Pinpoint the cell where the given text exists, returning its (x, y) midpoint coordinate. 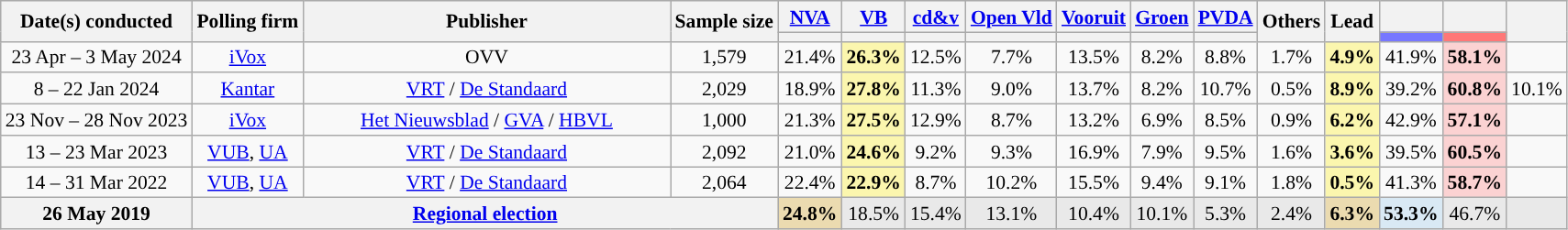
8.9% (1352, 89)
1.8% (1292, 182)
9.2% (936, 151)
5.3% (1226, 214)
13.5% (1094, 57)
10.7% (1226, 89)
24.8% (809, 214)
13 – 23 Mar 2023 (97, 151)
8.5% (1226, 120)
2,064 (725, 182)
0.9% (1292, 120)
Lead (1352, 21)
4.9% (1352, 57)
3.6% (1352, 151)
Date(s) conducted (97, 21)
Groen (1162, 16)
57.1% (1475, 120)
Het Nieuwsblad / GVA / HBVL (486, 120)
1.7% (1292, 57)
21.0% (809, 151)
15.4% (936, 214)
13.2% (1094, 120)
58.7% (1475, 182)
15.5% (1094, 182)
46.7% (1475, 214)
8 – 22 Jan 2024 (97, 89)
VB (873, 16)
27.5% (873, 120)
1,579 (725, 57)
60.5% (1475, 151)
10.4% (1094, 214)
18.5% (873, 214)
Open Vld (1011, 16)
16.9% (1094, 151)
9.4% (1162, 182)
12.9% (936, 120)
1.6% (1292, 151)
13.7% (1094, 89)
9.1% (1226, 182)
21.4% (809, 57)
Polling firm (248, 21)
11.3% (936, 89)
9.0% (1011, 89)
Publisher (486, 21)
Regional election (484, 214)
9.3% (1011, 151)
OVV (486, 57)
Vooruit (1094, 16)
2.4% (1292, 214)
10.2% (1011, 182)
22.4% (809, 182)
39.5% (1411, 151)
24.6% (873, 151)
1,000 (725, 120)
41.9% (1411, 57)
21.3% (809, 120)
7.9% (1162, 151)
Others (1292, 21)
14 – 31 Mar 2022 (97, 182)
22.9% (873, 182)
13.1% (1011, 214)
6.3% (1352, 214)
60.8% (1475, 89)
2,092 (725, 151)
7.7% (1011, 57)
Sample size (725, 21)
23 Apr – 3 May 2024 (97, 57)
9.5% (1226, 151)
23 Nov – 28 Nov 2023 (97, 120)
PVDA (1226, 16)
26 May 2019 (97, 214)
6.9% (1162, 120)
NVA (809, 16)
2,029 (725, 89)
41.3% (1411, 182)
8.8% (1226, 57)
12.5% (936, 57)
39.2% (1411, 89)
26.3% (873, 57)
Kantar (248, 89)
cd&v (936, 16)
53.3% (1411, 214)
42.9% (1411, 120)
27.8% (873, 89)
58.1% (1475, 57)
6.2% (1352, 120)
18.9% (809, 89)
